Locate the cell with the specified text and output its (X, Y) center coordinate. 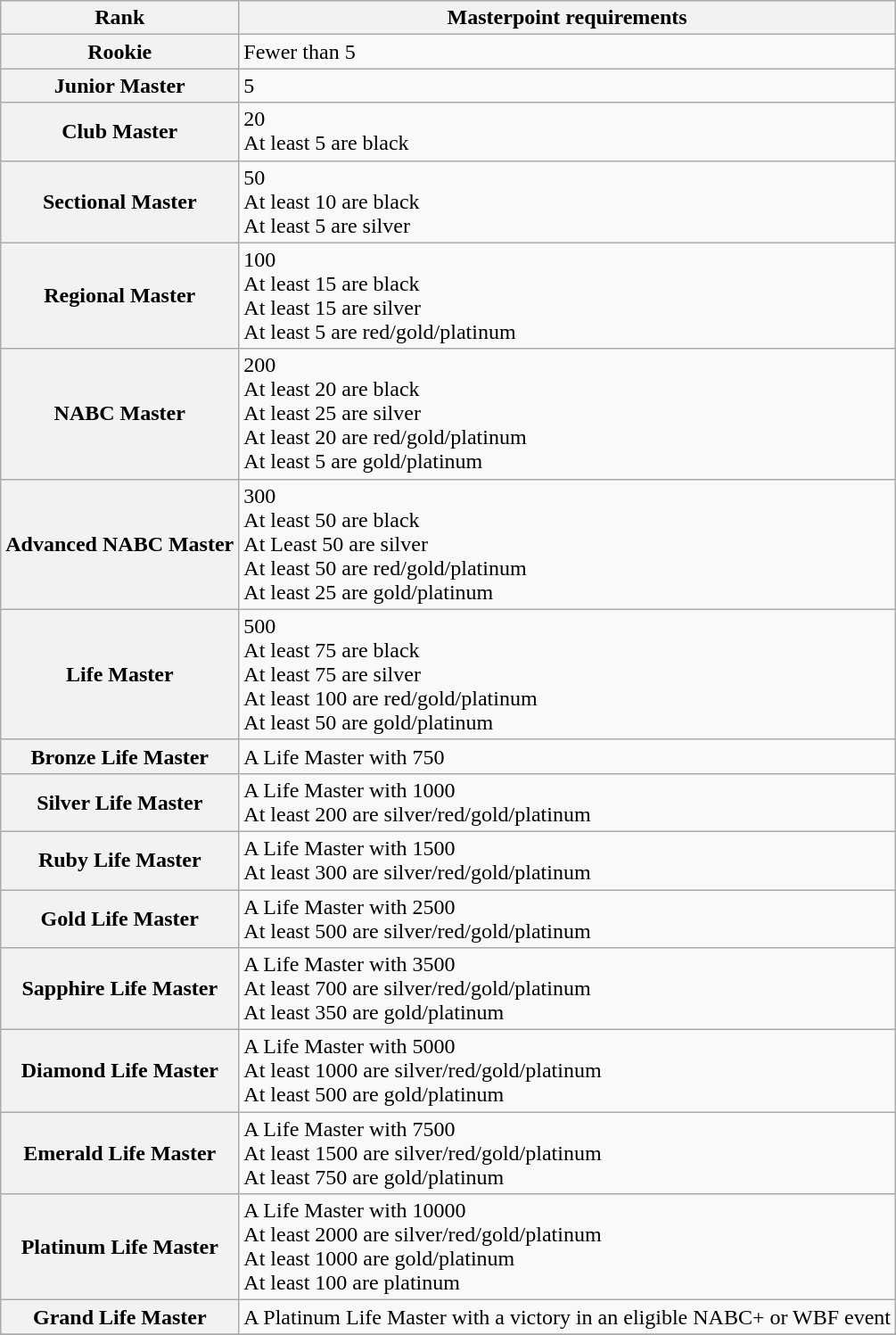
Bronze Life Master (119, 756)
Masterpoint requirements (567, 18)
200At least 20 are blackAt least 25 are silverAt least 20 are red/gold/platinumAt least 5 are gold/platinum (567, 414)
Emerald Life Master (119, 1153)
Life Master (119, 674)
Sapphire Life Master (119, 989)
Rank (119, 18)
A Life Master with 1000At least 200 are silver/red/gold/platinum (567, 803)
Advanced NABC Master (119, 544)
20At least 5 are black (567, 132)
Regional Master (119, 296)
Platinum Life Master (119, 1247)
A Life Master with 1500At least 300 are silver/red/gold/platinum (567, 860)
Fewer than 5 (567, 52)
5 (567, 86)
Club Master (119, 132)
300At least 50 are blackAt Least 50 are silverAt least 50 are red/gold/platinumAt least 25 are gold/platinum (567, 544)
A Life Master with 750 (567, 756)
Ruby Life Master (119, 860)
Gold Life Master (119, 919)
A Life Master with 2500At least 500 are silver/red/gold/platinum (567, 919)
Diamond Life Master (119, 1071)
100At least 15 are blackAt least 15 are silverAt least 5 are red/gold/platinum (567, 296)
A Life Master with 5000At least 1000 are silver/red/gold/platinumAt least 500 are gold/platinum (567, 1071)
A Life Master with 7500At least 1500 are silver/red/gold/platinumAt least 750 are gold/platinum (567, 1153)
50At least 10 are blackAt least 5 are silver (567, 202)
Grand Life Master (119, 1317)
Junior Master (119, 86)
Rookie (119, 52)
Silver Life Master (119, 803)
A Life Master with 10000At least 2000 are silver/red/gold/platinumAt least 1000 are gold/platinumAt least 100 are platinum (567, 1247)
Sectional Master (119, 202)
NABC Master (119, 414)
A Life Master with 3500At least 700 are silver/red/gold/platinumAt least 350 are gold/platinum (567, 989)
500At least 75 are blackAt least 75 are silverAt least 100 are red/gold/platinumAt least 50 are gold/platinum (567, 674)
A Platinum Life Master with a victory in an eligible NABC+ or WBF event (567, 1317)
